Search for the cell housing the specified text and yield its (X, Y) center coordinate. 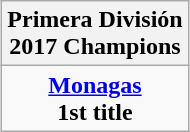
Monagas1st title (95, 98)
Primera División2017 Champions (95, 34)
